Find where the given text appears and provide that cell's center as (X, Y) coordinate. 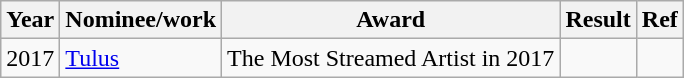
Nominee/work (141, 20)
Tulus (141, 58)
Result (598, 20)
2017 (30, 58)
Ref (660, 20)
Award (391, 20)
The Most Streamed Artist in 2017 (391, 58)
Year (30, 20)
